Extract the [X, Y] coordinate from the center of the cell holding the provided text.  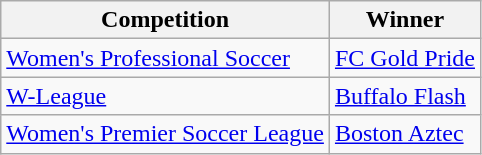
FC Gold Pride [404, 58]
Women's Professional Soccer [166, 58]
Winner [404, 20]
Boston Aztec [404, 134]
Buffalo Flash [404, 96]
Competition [166, 20]
W-League [166, 96]
Women's Premier Soccer League [166, 134]
